Extract the [X, Y] coordinate from the center of the cell holding the provided text.  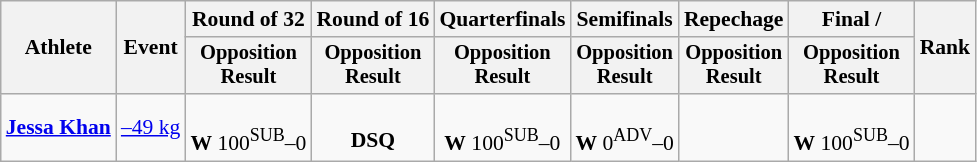
Rank [946, 48]
Event [150, 48]
Semifinals [624, 19]
–49 kg [150, 128]
Quarterfinals [502, 19]
Round of 32 [248, 19]
Round of 16 [372, 19]
Athlete [58, 48]
DSQ [372, 128]
Jessa Khan [58, 128]
Repechage [734, 19]
W 0ADV–0 [624, 128]
Final / [851, 19]
